Capture the cell that displays the provided text and extract its [x, y] central coordinate. 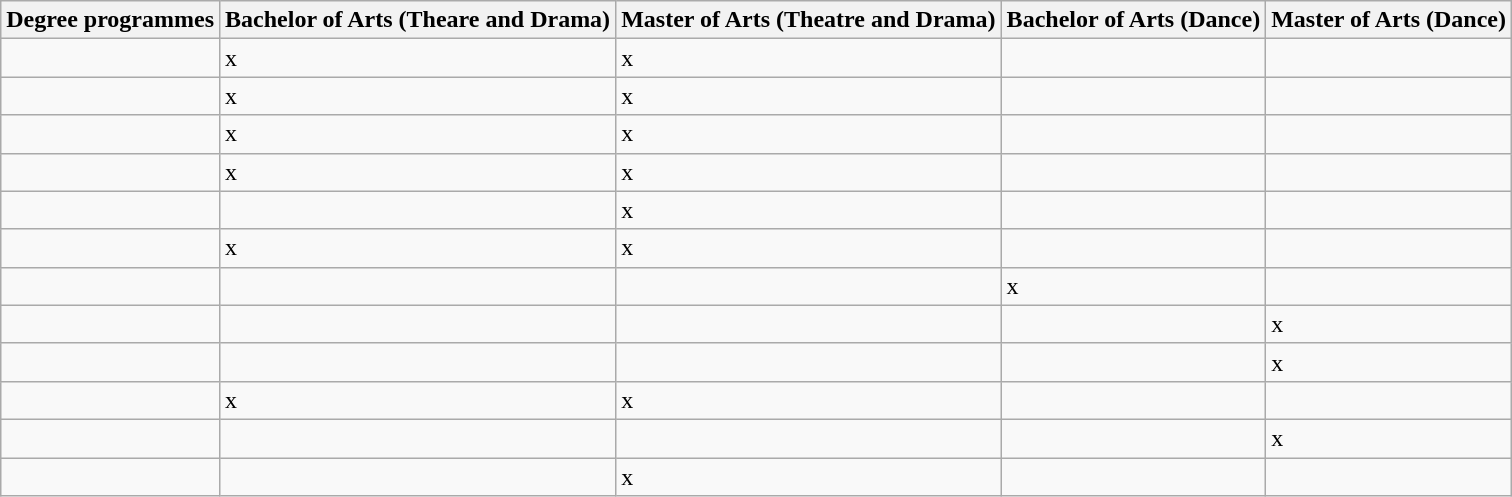
Bachelor of Arts (Theare and Drama) [418, 20]
Master of Arts (Theatre and Drama) [808, 20]
Degree programmes [110, 20]
Master of Arts (Dance) [1389, 20]
Bachelor of Arts (Dance) [1134, 20]
